From the cell containing the given text, extract its center point as (x, y) coordinate. 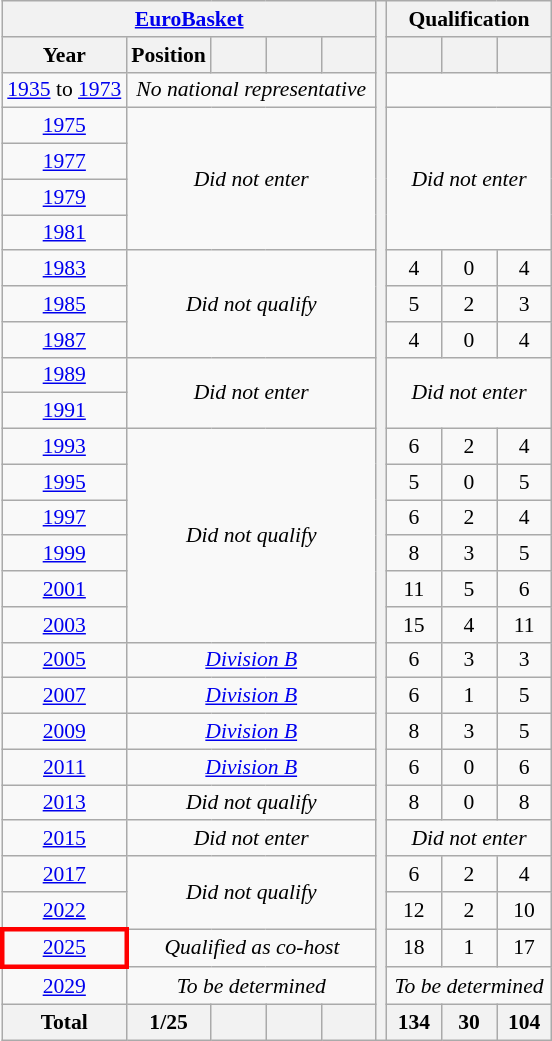
10 (524, 910)
1935 to 1973 (64, 90)
104 (524, 1023)
18 (414, 948)
Position (168, 55)
17 (524, 948)
1983 (64, 269)
1995 (64, 482)
30 (468, 1023)
1987 (64, 340)
1981 (64, 233)
15 (414, 625)
2025 (64, 948)
2005 (64, 660)
2022 (64, 910)
1975 (64, 126)
2009 (64, 732)
1991 (64, 411)
1977 (64, 162)
EuroBasket (189, 19)
1979 (64, 197)
2017 (64, 874)
12 (414, 910)
No national representative (251, 90)
2001 (64, 589)
1985 (64, 304)
1989 (64, 375)
2029 (64, 986)
1999 (64, 554)
2013 (64, 803)
1/25 (168, 1023)
Year (64, 55)
2015 (64, 839)
Qualified as co-host (251, 948)
2007 (64, 696)
134 (414, 1023)
Qualification (468, 19)
2003 (64, 625)
1997 (64, 518)
1993 (64, 447)
2011 (64, 767)
Total (64, 1023)
